Provide the [x, y] coordinate of the cell's center where the given text is located.  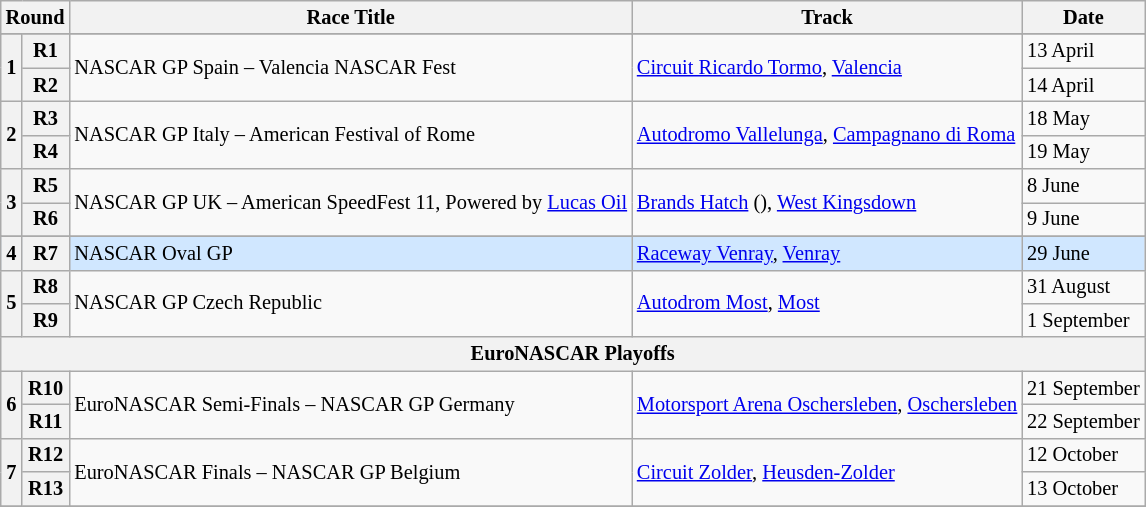
R13 [46, 489]
R5 [46, 186]
Race Title [350, 17]
Date [1083, 17]
1 September [1083, 320]
R9 [46, 320]
Track [827, 17]
EuroNASCAR Semi-Finals – NASCAR GP Germany [350, 404]
R4 [46, 152]
Autodromo Vallelunga, Campagnano di Roma [827, 134]
R10 [46, 388]
Circuit Zolder, Heusden-Zolder [827, 472]
Autodrom Most, Most [827, 304]
21 September [1083, 388]
R3 [46, 118]
Raceway Venray, Venray [827, 253]
13 April [1083, 51]
EuroNASCAR Finals – NASCAR GP Belgium [350, 472]
13 October [1083, 489]
NASCAR GP Czech Republic [350, 304]
1 [12, 68]
8 June [1083, 186]
7 [12, 472]
EuroNASCAR Playoffs [573, 354]
2 [12, 134]
Round [36, 17]
Motorsport Arena Oschersleben, Oschersleben [827, 404]
5 [12, 304]
29 June [1083, 253]
Brands Hatch (), West Kingsdown [827, 202]
R2 [46, 85]
9 June [1083, 219]
14 April [1083, 85]
R11 [46, 421]
22 September [1083, 421]
R6 [46, 219]
4 [12, 253]
19 May [1083, 152]
31 August [1083, 287]
R7 [46, 253]
NASCAR GP Spain – Valencia NASCAR Fest [350, 68]
R8 [46, 287]
18 May [1083, 118]
Circuit Ricardo Tormo, Valencia [827, 68]
R1 [46, 51]
12 October [1083, 455]
NASCAR GP UK – American SpeedFest 11, Powered by Lucas Oil [350, 202]
NASCAR GP Italy – American Festival of Rome [350, 134]
3 [12, 202]
NASCAR Oval GP [350, 253]
6 [12, 404]
R12 [46, 455]
